Provide the [x, y] coordinate of the cell's center where the given text is located.  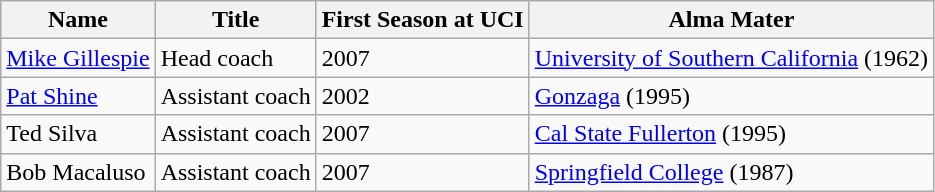
Gonzaga (1995) [731, 96]
Name [78, 20]
Cal State Fullerton (1995) [731, 134]
First Season at UCI [422, 20]
2002 [422, 96]
Springfield College (1987) [731, 172]
Head coach [236, 58]
Bob Macaluso [78, 172]
Title [236, 20]
Alma Mater [731, 20]
University of Southern California (1962) [731, 58]
Pat Shine [78, 96]
Ted Silva [78, 134]
Mike Gillespie [78, 58]
